Locate the cell with the specified text and output its (x, y) center coordinate. 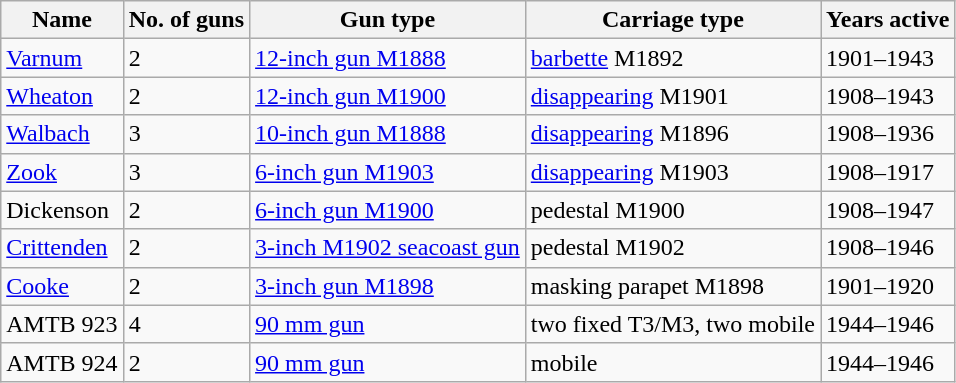
Zook (62, 172)
Years active (888, 20)
masking parapet M1898 (672, 286)
4 (186, 324)
6-inch gun M1900 (388, 210)
Varnum (62, 58)
Dickenson (62, 210)
Carriage type (672, 20)
12-inch gun M1888 (388, 58)
1908–1917 (888, 172)
disappearing M1901 (672, 96)
Cooke (62, 286)
pedestal M1902 (672, 248)
No. of guns (186, 20)
disappearing M1896 (672, 134)
Gun type (388, 20)
AMTB 923 (62, 324)
1908–1943 (888, 96)
12-inch gun M1900 (388, 96)
AMTB 924 (62, 362)
Walbach (62, 134)
1908–1947 (888, 210)
1901–1920 (888, 286)
Crittenden (62, 248)
1908–1946 (888, 248)
6-inch gun M1903 (388, 172)
barbette M1892 (672, 58)
1908–1936 (888, 134)
disappearing M1903 (672, 172)
1901–1943 (888, 58)
3-inch M1902 seacoast gun (388, 248)
Name (62, 20)
3-inch gun M1898 (388, 286)
pedestal M1900 (672, 210)
mobile (672, 362)
10-inch gun M1888 (388, 134)
two fixed T3/M3, two mobile (672, 324)
Wheaton (62, 96)
